Pinpoint the cell where the given text exists, returning its (x, y) midpoint coordinate. 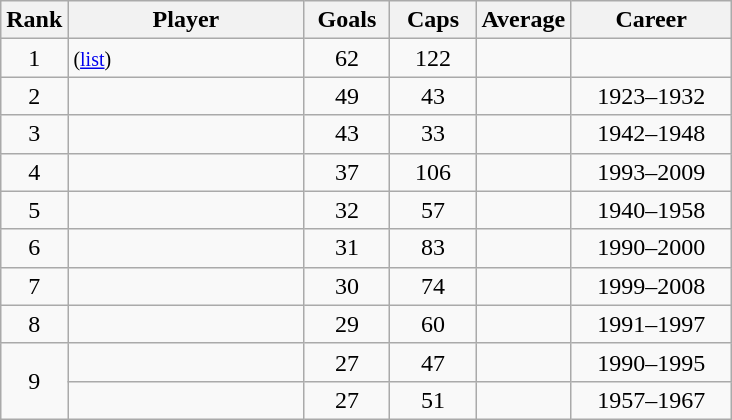
29 (347, 324)
1957–1967 (652, 400)
3 (34, 134)
2 (34, 96)
37 (347, 172)
1940–1958 (652, 210)
5 (34, 210)
1990–2000 (652, 248)
1923–1932 (652, 96)
9 (34, 381)
33 (433, 134)
Caps (433, 20)
60 (433, 324)
Goals (347, 20)
Player (186, 20)
83 (433, 248)
8 (34, 324)
1 (34, 58)
6 (34, 248)
32 (347, 210)
1993–2009 (652, 172)
4 (34, 172)
Career (652, 20)
74 (433, 286)
1999–2008 (652, 286)
62 (347, 58)
47 (433, 362)
106 (433, 172)
Rank (34, 20)
1942–1948 (652, 134)
Average (524, 20)
57 (433, 210)
1990–1995 (652, 362)
122 (433, 58)
30 (347, 286)
49 (347, 96)
1991–1997 (652, 324)
31 (347, 248)
51 (433, 400)
(list) (186, 58)
7 (34, 286)
